Search for the cell housing the specified text and yield its [X, Y] center coordinate. 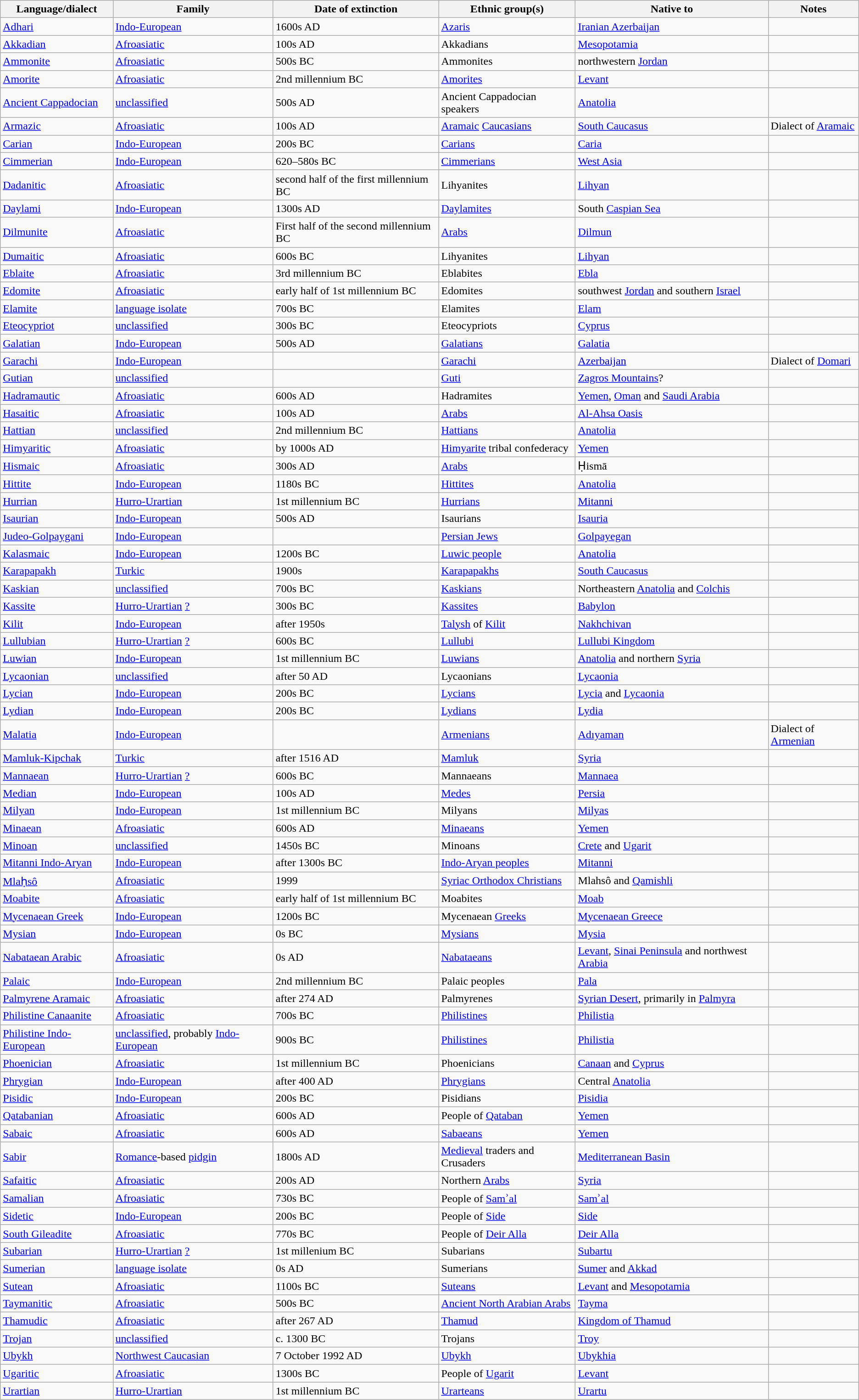
Ethnic group(s) [507, 9]
1300s AD [356, 208]
northwestern Jordan [672, 62]
Syriac Orthodox Christians [507, 881]
Galatia [672, 343]
Qatabanian [57, 1115]
Mycenaean Greek [57, 916]
after 1950s [356, 623]
Lycaonians [507, 676]
Taymanitic [57, 1304]
Syrian Desert, primarily in Palmyra [672, 998]
Safaitic [57, 1181]
770s BC [356, 1233]
Notes [813, 9]
Dumaitic [57, 256]
Phrygians [507, 1081]
Ancient Cappadocian speakers [507, 103]
Lycaonian [57, 676]
Thamud [507, 1321]
Edomites [507, 291]
Lullubian [57, 641]
after 50 AD [356, 676]
Armenians [507, 734]
Sumerian [57, 1268]
Medieval traders and Crusaders [507, 1157]
Carians [507, 144]
Median [57, 793]
Trojans [507, 1338]
Dialect of Armenian [813, 734]
Hattians [507, 431]
Akkadians [507, 44]
620–580s BC [356, 161]
after 400 AD [356, 1081]
Hurrian [57, 501]
Judeo-Golpaygani [57, 536]
Cyprus [672, 326]
Sumerians [507, 1268]
1800s AD [356, 1157]
Northwest Caucasian [193, 1356]
Lycaonia [672, 676]
Philistine Indo-European [57, 1039]
after 267 AD [356, 1321]
Zagros Mountains? [672, 378]
Milyas [672, 811]
First half of the second millennium BC [356, 232]
Ebla [672, 274]
Family [193, 9]
second half of the first millennium BC [356, 185]
Pisidic [57, 1098]
Mannaeans [507, 776]
Elamite [57, 308]
Suteans [507, 1286]
Nabataean Arabic [57, 958]
Palmyrene Aramaic [57, 998]
Amorites [507, 79]
Urarteans [507, 1391]
1450s BC [356, 846]
Date of extinction [356, 9]
Ancient Cappadocian [57, 103]
Akkadian [57, 44]
Mlaḥsô [57, 881]
Himyaritic [57, 448]
Mitanni Indo-Aryan [57, 863]
Pisidia [672, 1098]
Northeastern Anatolia and Colchis [672, 588]
Pisidians [507, 1098]
Mediterranean Basin [672, 1157]
Dilmun [672, 232]
Mysian [57, 934]
Mlahsô and Qamishli [672, 881]
after 274 AD [356, 998]
Romance-based pidgin [193, 1157]
Edomite [57, 291]
unclassified, probably Indo-European [193, 1039]
Elamites [507, 308]
Deir Alla [672, 1233]
Luwic people [507, 554]
3rd millennium BC [356, 274]
Tayma [672, 1304]
Subarians [507, 1251]
Malatia [57, 734]
Karapapakh [57, 571]
0s BC [356, 934]
Daylamites [507, 208]
Nakhchivan [672, 623]
Urartian [57, 1391]
Central Anatolia [672, 1081]
Mamluk [507, 758]
Eblaite [57, 274]
Iranian Azerbaijan [672, 27]
Sabaeans [507, 1133]
Mycenaean Greeks [507, 916]
Troy [672, 1338]
Northern Arabs [507, 1181]
Hittite [57, 484]
Hismaic [57, 466]
Palmyrenes [507, 998]
Milyan [57, 811]
Eteocypriots [507, 326]
Kalasmaic [57, 554]
southwest Jordan and southern Israel [672, 291]
Ammonite [57, 62]
Kingdom of Thamud [672, 1321]
Ancient North Arabian Arabs [507, 1304]
Mannaea [672, 776]
Side [672, 1216]
Subartu [672, 1251]
Crete and Ugarit [672, 846]
Phoenicians [507, 1063]
Mesopotamia [672, 44]
Samalian [57, 1198]
Mysians [507, 934]
Lullubi [507, 641]
Cimmerians [507, 161]
People of Qataban [507, 1115]
Moabite [57, 899]
730s BC [356, 1198]
Kaskians [507, 588]
Luwians [507, 658]
Babylon [672, 606]
Mannaean [57, 776]
Subarian [57, 1251]
Milyans [507, 811]
Mamluk-Kipchak [57, 758]
Azaris [507, 27]
Moab [672, 899]
1100s BC [356, 1286]
Isauria [672, 519]
Anatolia and northern Syria [672, 658]
Dilmunite [57, 232]
Philistine Canaanite [57, 1016]
Mysia [672, 934]
Galatian [57, 343]
Sabir [57, 1157]
Lycians [507, 694]
Cimmerian [57, 161]
Lydians [507, 711]
Kilit [57, 623]
Sidetic [57, 1216]
Ubykhia [672, 1356]
after 1300s BC [356, 863]
Levant and Mesopotamia [672, 1286]
Armazic [57, 126]
Dialect of Domari [813, 361]
Isaurian [57, 519]
900s BC [356, 1039]
Hattian [57, 431]
Eblabites [507, 274]
Luwian [57, 658]
People of Side [507, 1216]
Hittites [507, 484]
Palaic peoples [507, 981]
Dadanitic [57, 185]
Lycia and Lycaonia [672, 694]
Sutean [57, 1286]
Caria [672, 144]
Nabataeans [507, 958]
Sabaic [57, 1133]
Gutian [57, 378]
Kaskian [57, 588]
1180s BC [356, 484]
Eteocypriot [57, 326]
Aramaic Caucasians [507, 126]
South Gileadite [57, 1233]
Native to [672, 9]
Minoan [57, 846]
Phrygian [57, 1081]
Hasaitic [57, 413]
Guti [507, 378]
Trojan [57, 1338]
Lullubi Kingdom [672, 641]
Talysh of Kilit [507, 623]
c. 1300 BC [356, 1338]
Minaean [57, 828]
Lydian [57, 711]
Daylami [57, 208]
Canaan and Cyprus [672, 1063]
Amorite [57, 79]
Phoenician [57, 1063]
Golpayegan [672, 536]
1st millenium BC [356, 1251]
Elam [672, 308]
Adhari [57, 27]
Language/dialect [57, 9]
Hurrians [507, 501]
West Asia [672, 161]
Lydia [672, 711]
Isaurians [507, 519]
Yemen, Oman and Saudi Arabia [672, 396]
Hadramautic [57, 396]
Ammonites [507, 62]
300s AD [356, 466]
Ugaritic [57, 1373]
Ḥismā [672, 466]
People of Samʾal [507, 1198]
Adıyaman [672, 734]
People of Ugarit [507, 1373]
Kassite [57, 606]
Kassites [507, 606]
Minaeans [507, 828]
Galatians [507, 343]
Lycian [57, 694]
Minoans [507, 846]
Moabites [507, 899]
1999 [356, 881]
200s AD [356, 1181]
South Caspian Sea [672, 208]
Mycenaean Greece [672, 916]
Samʾal [672, 1198]
Indo-Aryan peoples [507, 863]
Himyarite tribal confederacy [507, 448]
Al-Ahsa Oasis [672, 413]
Carian [57, 144]
1300s BC [356, 1373]
Sumer and Akkad [672, 1268]
Palaic [57, 981]
after 1516 AD [356, 758]
Karapapakhs [507, 571]
Medes [507, 793]
Levant, Sinai Peninsula and northwest Arabia [672, 958]
7 October 1992 AD [356, 1356]
Persian Jews [507, 536]
Pala [672, 981]
Thamudic [57, 1321]
Urartu [672, 1391]
Dialect of Aramaic [813, 126]
Persia [672, 793]
People of Deir Alla [507, 1233]
1900s [356, 571]
by 1000s AD [356, 448]
Hadramites [507, 396]
1600s AD [356, 27]
Azerbaijan [672, 361]
